Pinpoint the cell where the given text exists, returning its (x, y) midpoint coordinate. 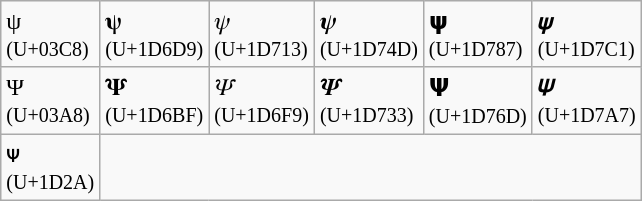
𝛹(U+1D6F9) (262, 100)
Ψ(U+03A8) (50, 100)
𝝭(U+1D76D) (478, 100)
𝝍(U+1D74D) (368, 34)
𝞧(U+1D7A7) (586, 100)
𝚿(U+1D6BF) (154, 100)
ᴪ(U+1D2A) (50, 168)
𝞇(U+1D787) (478, 34)
𝟁(U+1D7C1) (586, 34)
ψ(U+03C8) (50, 34)
𝛙(U+1D6D9) (154, 34)
𝜳(U+1D733) (368, 100)
𝜓(U+1D713) (262, 34)
